Locate the cell with the specified text and output its [X, Y] center coordinate. 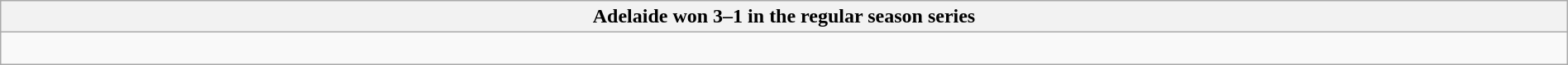
Adelaide won 3–1 in the regular season series [784, 17]
